Extract the (X, Y) coordinate from the center of the cell holding the provided text.  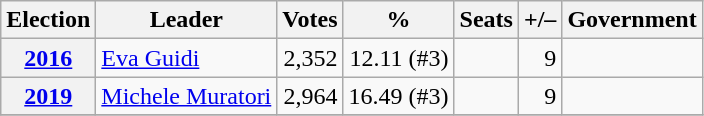
Government (632, 20)
2016 (48, 58)
Votes (310, 20)
2019 (48, 96)
16.49 (#3) (398, 96)
2,964 (310, 96)
Leader (186, 20)
Election (48, 20)
Seats (486, 20)
12.11 (#3) (398, 58)
2,352 (310, 58)
+/– (540, 20)
% (398, 20)
Eva Guidi (186, 58)
Michele Muratori (186, 96)
